Determine the (x, y) coordinate at the center of the cell enclosing the given text.  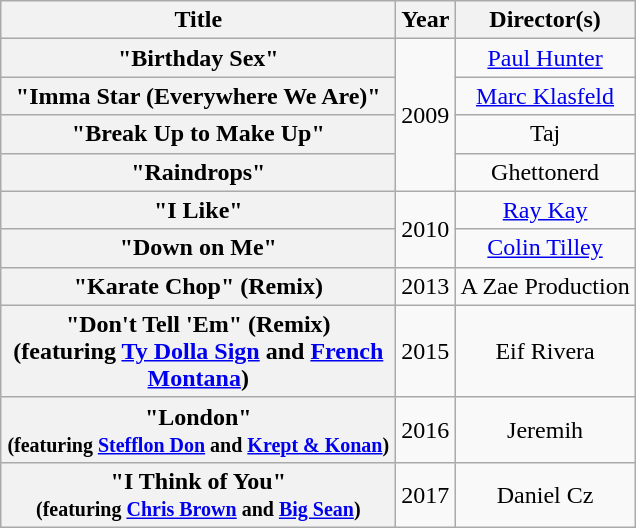
"I Like" (198, 210)
Eif Rivera (545, 351)
A Zae Production (545, 286)
2017 (426, 494)
"Imma Star (Everywhere We Are)" (198, 96)
2010 (426, 229)
"Raindrops" (198, 172)
"Don't Tell 'Em" (Remix) (featuring Ty Dolla Sign and French Montana) (198, 351)
"Down on Me" (198, 248)
Title (198, 20)
2015 (426, 351)
Year (426, 20)
"Karate Chop" (Remix) (198, 286)
Jeremih (545, 430)
"Birthday Sex" (198, 58)
2013 (426, 286)
Paul Hunter (545, 58)
"London"(featuring Stefflon Don and Krept & Konan) (198, 430)
"Break Up to Make Up" (198, 134)
Marc Klasfeld (545, 96)
Taj (545, 134)
2016 (426, 430)
Director(s) (545, 20)
Daniel Cz (545, 494)
"I Think of You" (featuring Chris Brown and Big Sean) (198, 494)
Ray Kay (545, 210)
2009 (426, 115)
Ghettonerd (545, 172)
Colin Tilley (545, 248)
